Determine the [x, y] coordinate at the center of the cell enclosing the given text.  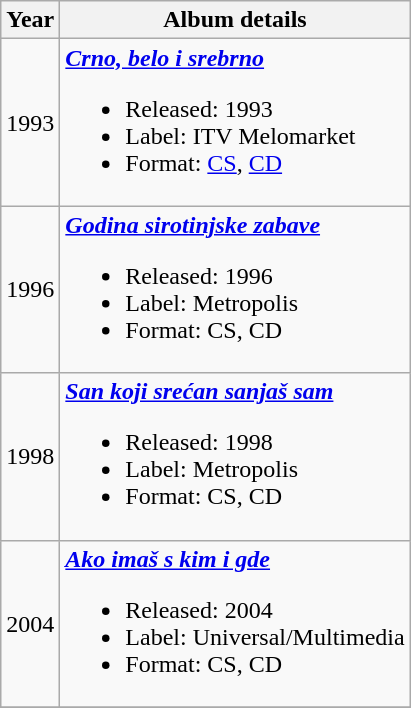
Crno, belo i srebrnoReleased: 1993Label: ITV MelomarketFormat: CS, CD [235, 122]
Year [30, 20]
2004 [30, 624]
Godina sirotinjske zabaveReleased: 1996Label: MetropolisFormat: CS, CD [235, 290]
1993 [30, 122]
Ako imaš s kim i gdeReleased: 2004Label: Universal/MultimediaFormat: CS, CD [235, 624]
San koji srećan sanjaš samReleased: 1998Label: MetropolisFormat: CS, CD [235, 456]
1998 [30, 456]
Album details [235, 20]
1996 [30, 290]
